Pinpoint the cell where the given text exists, returning its (x, y) midpoint coordinate. 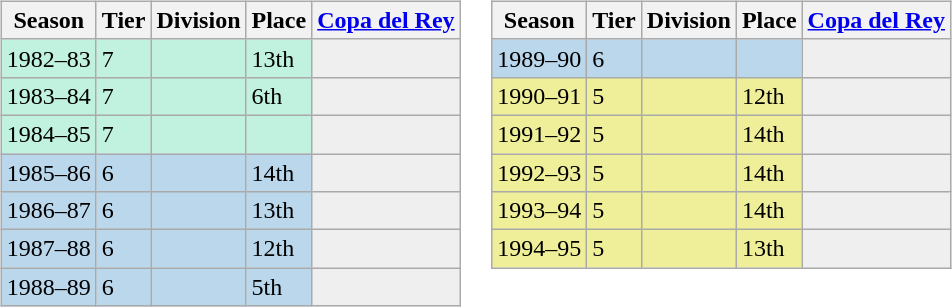
1992–93 (540, 173)
1989–90 (540, 58)
1993–94 (540, 211)
1994–95 (540, 249)
1990–91 (540, 96)
5th (279, 287)
1984–85 (48, 134)
1982–83 (48, 58)
1985–86 (48, 173)
1987–88 (48, 249)
1983–84 (48, 96)
1991–92 (540, 134)
1986–87 (48, 211)
6th (279, 96)
1988–89 (48, 287)
